Identify which cell holds the provided text, then report its (X, Y) central coordinate. 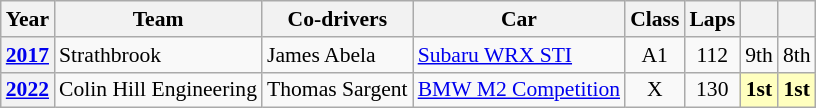
BMW M2 Competition (519, 90)
9th (759, 55)
Subaru WRX STI (519, 55)
130 (712, 90)
Car (519, 19)
Year (28, 19)
Co-drivers (338, 19)
8th (797, 55)
Colin Hill Engineering (158, 90)
X (654, 90)
A1 (654, 55)
Thomas Sargent (338, 90)
James Abela (338, 55)
Team (158, 19)
2022 (28, 90)
2017 (28, 55)
Strathbrook (158, 55)
112 (712, 55)
Class (654, 19)
Laps (712, 19)
